Scan for the cell matching the given text and deliver its (x, y) coordinate at center. 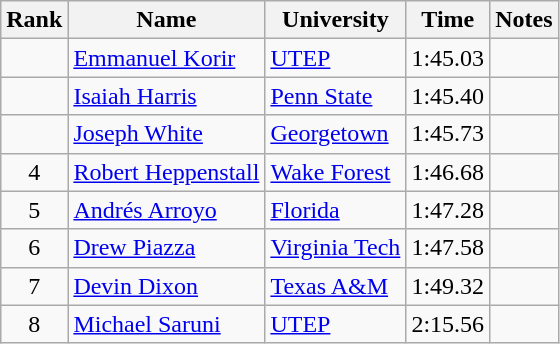
Wake Forest (336, 172)
1:45.03 (448, 58)
Rank (34, 20)
Notes (524, 20)
Penn State (336, 96)
1:45.40 (448, 96)
Andrés Arroyo (166, 210)
Georgetown (336, 134)
Name (166, 20)
1:49.32 (448, 286)
Devin Dixon (166, 286)
1:47.58 (448, 248)
Isaiah Harris (166, 96)
Texas A&M (336, 286)
5 (34, 210)
Robert Heppenstall (166, 172)
7 (34, 286)
Drew Piazza (166, 248)
2:15.56 (448, 324)
6 (34, 248)
Emmanuel Korir (166, 58)
1:46.68 (448, 172)
University (336, 20)
Virginia Tech (336, 248)
8 (34, 324)
Michael Saruni (166, 324)
Time (448, 20)
1:45.73 (448, 134)
1:47.28 (448, 210)
Florida (336, 210)
4 (34, 172)
Joseph White (166, 134)
